Output the (x, y) coordinate of the center of the cell containing the given text.  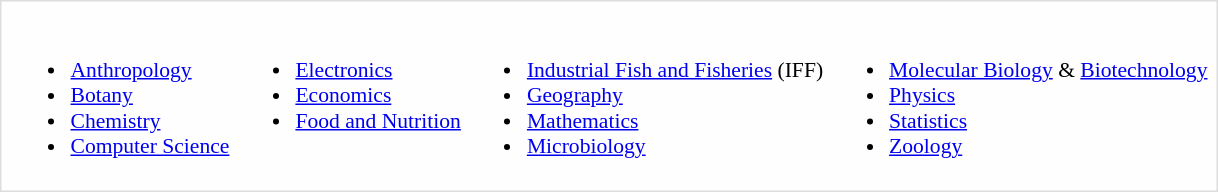
AnthropologyBotanyChemistryComputer Science (120, 96)
Molecular Biology & BiotechnologyPhysicsStatisticsZoology (1018, 96)
Industrial Fish and Fisheries (IFF)GeographyMathematicsMicrobiology (644, 96)
ElectronicsEconomicsFood and Nutrition (348, 96)
